Scan for the cell matching the given text and deliver its [X, Y] coordinate at center. 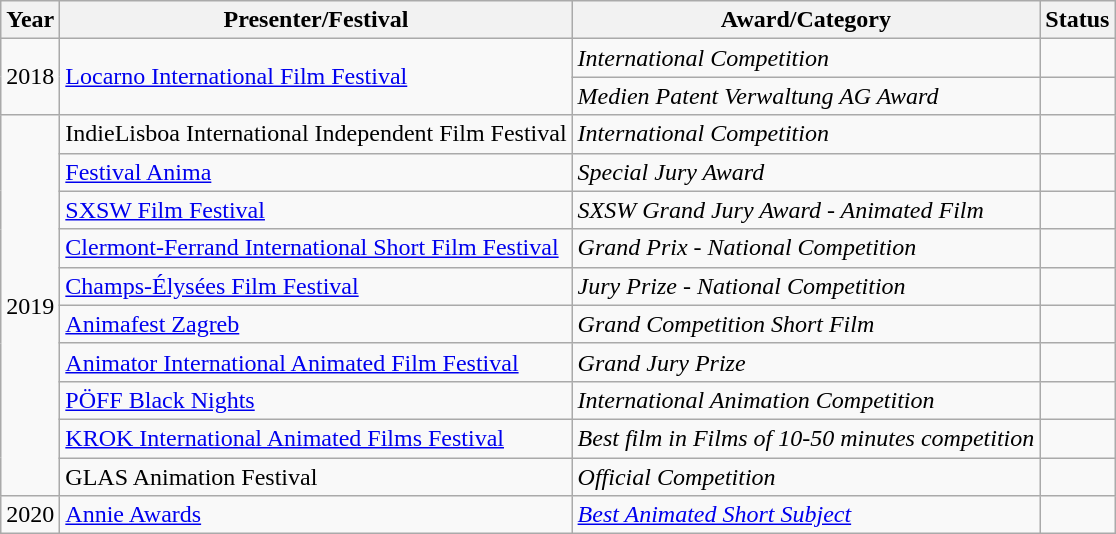
Locarno International Film Festival [316, 77]
Grand Competition Short Film [806, 324]
Best film in Films of 10-50 minutes competition [806, 438]
Medien Patent Verwaltung AG Award [806, 96]
Best Animated Short Subject [806, 515]
SXSW Grand Jury Award - Animated Film [806, 210]
Special Jury Award [806, 172]
Annie Awards [316, 515]
Year [30, 20]
2018 [30, 77]
Grand Prix - National Competition [806, 248]
Award/Category [806, 20]
2019 [30, 306]
Champs-Élysées Film Festival [316, 286]
2020 [30, 515]
KROK International Animated Films Festival [316, 438]
Festival Anima [316, 172]
Status [1078, 20]
Grand Jury Prize [806, 362]
PÖFF Black Nights [316, 400]
GLAS Animation Festival [316, 477]
SXSW Film Festival [316, 210]
Clermont-Ferrand International Short Film Festival [316, 248]
Animafest Zagreb [316, 324]
Presenter/Festival [316, 20]
International Animation Competition [806, 400]
IndieLisboa International Independent Film Festival [316, 134]
Animator International Animated Film Festival [316, 362]
Jury Prize - National Competition [806, 286]
Official Competition [806, 477]
